Pinpoint the cell where the given text exists, returning its (x, y) midpoint coordinate. 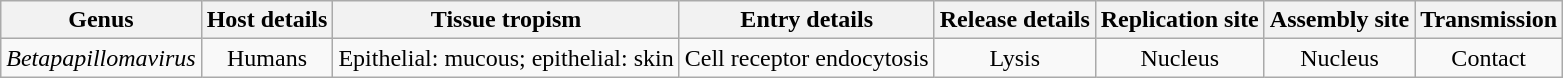
Replication site (1180, 20)
Genus (101, 20)
Tissue tropism (506, 20)
Release details (1014, 20)
Lysis (1014, 58)
Host details (267, 20)
Cell receptor endocytosis (806, 58)
Humans (267, 58)
Epithelial: mucous; epithelial: skin (506, 58)
Contact (1489, 58)
Entry details (806, 20)
Betapapillomavirus (101, 58)
Transmission (1489, 20)
Assembly site (1339, 20)
